Return the (x, y) coordinate for the center point of the cell that contains the specified text.  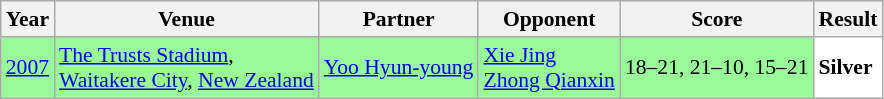
18–21, 21–10, 15–21 (717, 68)
Partner (399, 19)
Score (717, 19)
Opponent (548, 19)
Xie Jing Zhong Qianxin (548, 68)
Year (28, 19)
2007 (28, 68)
Silver (848, 68)
Result (848, 19)
Yoo Hyun-young (399, 68)
Venue (186, 19)
The Trusts Stadium,Waitakere City, New Zealand (186, 68)
